Determine the [x, y] coordinate at the center of the cell enclosing the given text.  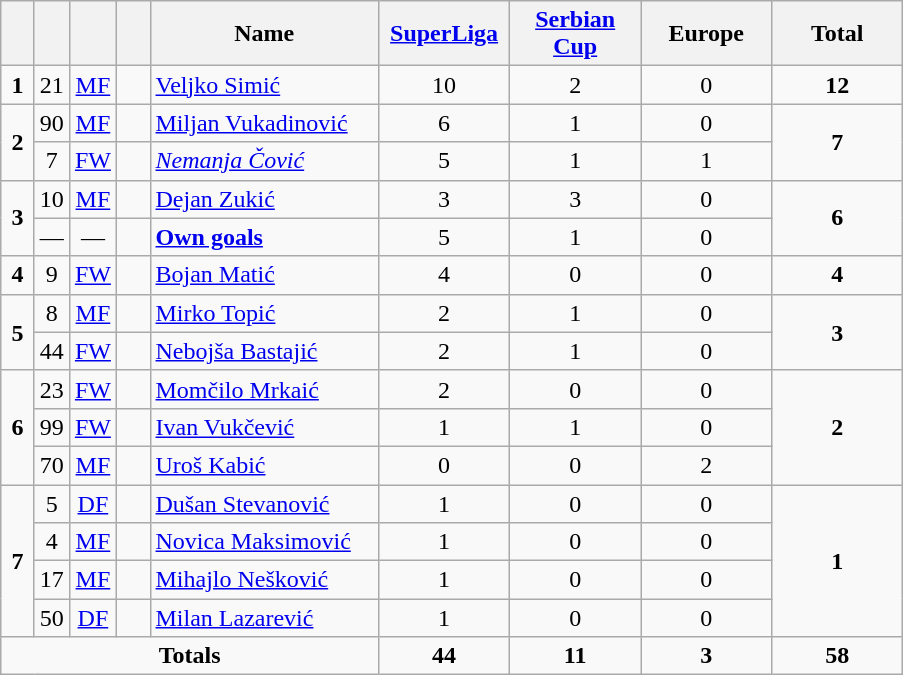
Europe [706, 34]
Own goals [264, 237]
Bojan Matić [264, 275]
Miljan Vukadinović [264, 123]
Novica Maksimović [264, 542]
12 [838, 85]
SuperLiga [444, 34]
9 [52, 275]
Mirko Topić [264, 313]
Nebojša Bastajić [264, 351]
8 [52, 313]
Name [264, 34]
Veljko Simić [264, 85]
23 [52, 389]
Dejan Zukić [264, 199]
Nemanja Čović [264, 161]
70 [52, 465]
Milan Lazarević [264, 618]
Totals [190, 656]
Serbian Cup [576, 34]
58 [838, 656]
21 [52, 85]
99 [52, 427]
17 [52, 580]
Dušan Stevanović [264, 503]
Momčilo Mrkaić [264, 389]
90 [52, 123]
50 [52, 618]
11 [576, 656]
Mihajlo Nešković [264, 580]
Ivan Vukčević [264, 427]
Uroš Kabić [264, 465]
Total [838, 34]
